Find where the given text appears and provide that cell's center as (X, Y) coordinate. 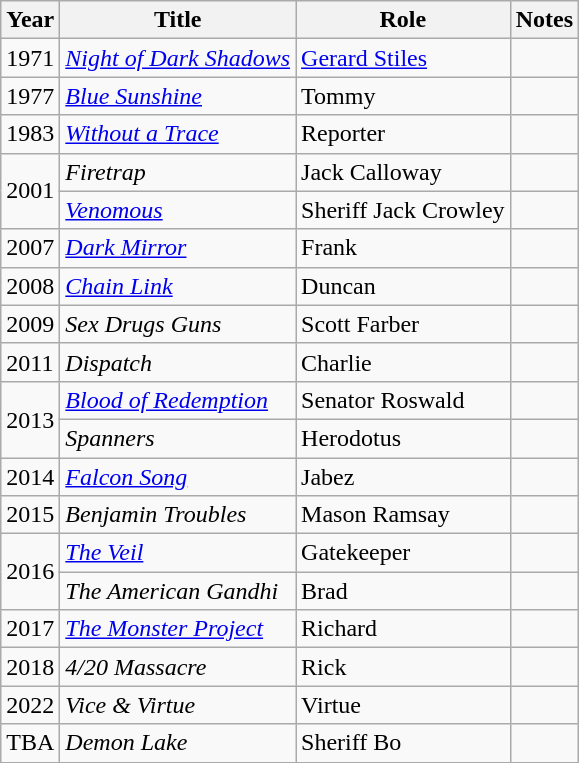
The American Gandhi (178, 591)
4/20 Massacre (178, 667)
2022 (30, 705)
Blood of Redemption (178, 400)
Rick (404, 667)
Without a Trace (178, 134)
Virtue (404, 705)
2008 (30, 286)
Sheriff Bo (404, 743)
Sheriff Jack Crowley (404, 210)
Gerard Stiles (404, 58)
Firetrap (178, 172)
2001 (30, 191)
Brad (404, 591)
Herodotus (404, 438)
Venomous (178, 210)
Dispatch (178, 362)
Jabez (404, 477)
1977 (30, 96)
Year (30, 20)
Senator Roswald (404, 400)
Tommy (404, 96)
2018 (30, 667)
2013 (30, 419)
TBA (30, 743)
Scott Farber (404, 324)
1971 (30, 58)
2014 (30, 477)
2009 (30, 324)
Duncan (404, 286)
Jack Calloway (404, 172)
Night of Dark Shadows (178, 58)
1983 (30, 134)
Role (404, 20)
2011 (30, 362)
The Monster Project (178, 629)
Benjamin Troubles (178, 515)
2016 (30, 572)
Frank (404, 248)
Spanners (178, 438)
Reporter (404, 134)
Sex Drugs Guns (178, 324)
Vice & Virtue (178, 705)
Chain Link (178, 286)
Notes (544, 20)
2017 (30, 629)
Title (178, 20)
Demon Lake (178, 743)
Gatekeeper (404, 553)
Falcon Song (178, 477)
Mason Ramsay (404, 515)
Richard (404, 629)
Charlie (404, 362)
2015 (30, 515)
2007 (30, 248)
The Veil (178, 553)
Blue Sunshine (178, 96)
Dark Mirror (178, 248)
